From the cell containing the given text, extract its center point as (x, y) coordinate. 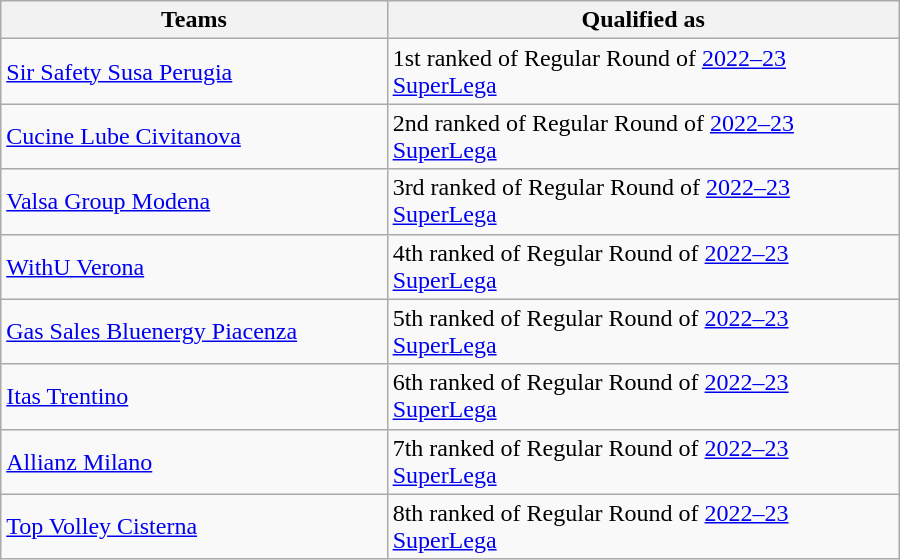
Cucine Lube Civitanova (194, 136)
Top Volley Cisterna (194, 526)
8th ranked of Regular Round of 2022–23 SuperLega (643, 526)
1st ranked of Regular Round of 2022–23 SuperLega (643, 72)
6th ranked of Regular Round of 2022–23 SuperLega (643, 396)
4th ranked of Regular Round of 2022–23 SuperLega (643, 266)
Sir Safety Susa Perugia (194, 72)
3rd ranked of Regular Round of 2022–23 SuperLega (643, 202)
Itas Trentino (194, 396)
Gas Sales Bluenergy Piacenza (194, 332)
2nd ranked of Regular Round of 2022–23 SuperLega (643, 136)
7th ranked of Regular Round of 2022–23 SuperLega (643, 462)
Teams (194, 20)
Allianz Milano (194, 462)
Qualified as (643, 20)
5th ranked of Regular Round of 2022–23 SuperLega (643, 332)
Valsa Group Modena (194, 202)
WithU Verona (194, 266)
